Find where the given text appears and provide that cell's center as (X, Y) coordinate. 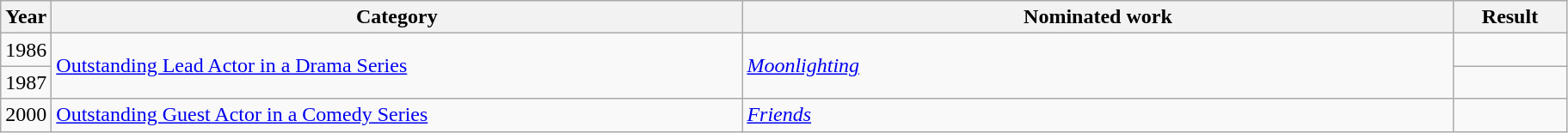
1986 (26, 50)
Outstanding Lead Actor in a Drama Series (397, 66)
Outstanding Guest Actor in a Comedy Series (397, 115)
Result (1510, 17)
2000 (26, 115)
Category (397, 17)
1987 (26, 82)
Friends (1098, 115)
Moonlighting (1098, 66)
Year (26, 17)
Nominated work (1098, 17)
